Identify which cell holds the provided text, then report its [X, Y] central coordinate. 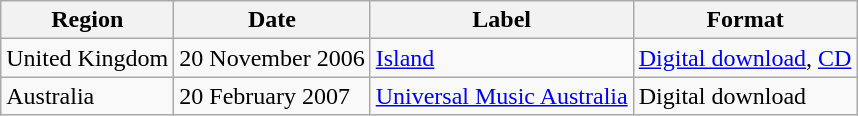
Island [502, 58]
Label [502, 20]
Digital download, CD [745, 58]
Region [88, 20]
20 November 2006 [272, 58]
Date [272, 20]
United Kingdom [88, 58]
Australia [88, 96]
20 February 2007 [272, 96]
Format [745, 20]
Universal Music Australia [502, 96]
Digital download [745, 96]
